Output the [X, Y] coordinate of the center of the cell containing the given text.  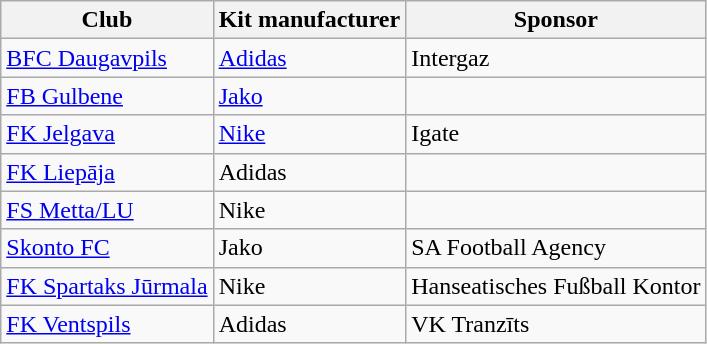
Hanseatisches Fußball Kontor [556, 286]
BFC Daugavpils [107, 58]
Igate [556, 134]
Club [107, 20]
FS Metta/LU [107, 210]
FK Spartaks Jūrmala [107, 286]
Intergaz [556, 58]
SA Football Agency [556, 248]
FK Liepāja [107, 172]
Kit manufacturer [310, 20]
VK Tranzīts [556, 324]
FK Ventspils [107, 324]
Sponsor [556, 20]
FK Jelgava [107, 134]
Skonto FC [107, 248]
FB Gulbene [107, 96]
